Scan for the cell matching the given text and deliver its [x, y] coordinate at center. 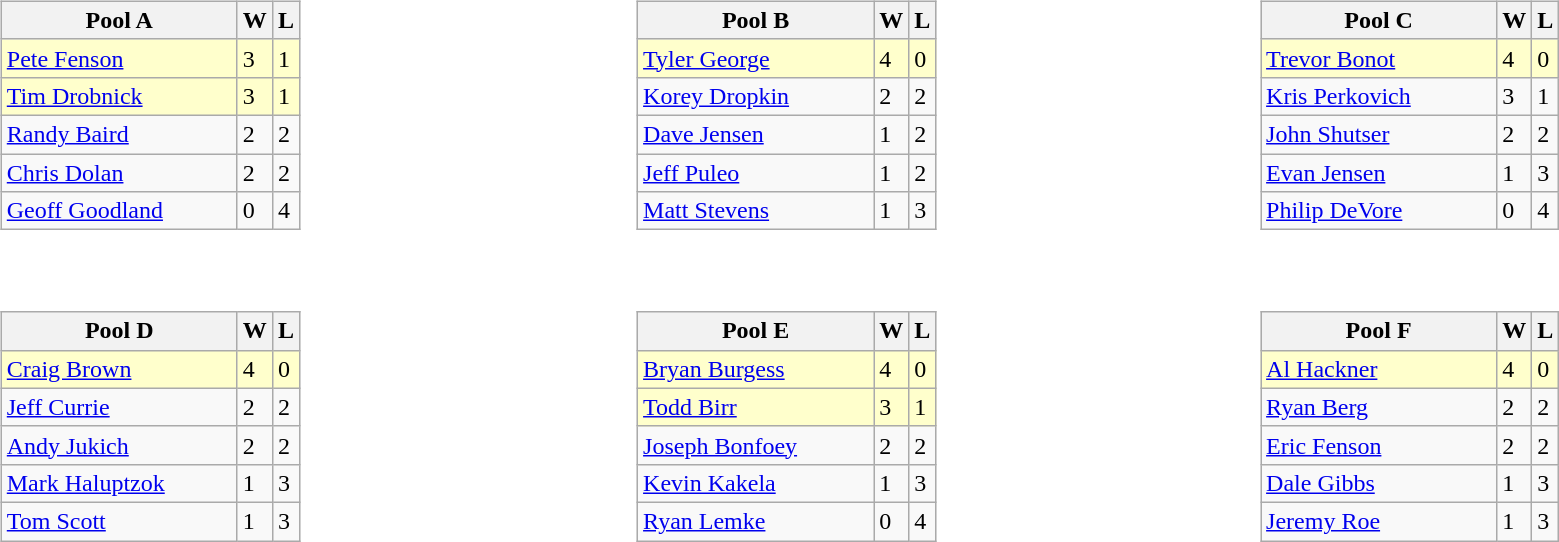
Joseph Bonfoey [756, 445]
Geoff Goodland [119, 211]
Kris Perkovich [1379, 96]
Tim Drobnick [119, 96]
Jeremy Roe [1379, 521]
Andy Jukich [119, 445]
Pete Fenson [119, 58]
Kevin Kakela [756, 483]
Al Hackner [1379, 369]
Randy Baird [119, 134]
Bryan Burgess [756, 369]
Craig Brown [119, 369]
Matt Stevens [756, 211]
Dale Gibbs [1379, 483]
Mark Haluptzok [119, 483]
Tom Scott [119, 521]
Chris Dolan [119, 173]
Jeff Currie [119, 407]
Pool B [756, 20]
Pool F [1379, 331]
Pool C [1379, 20]
John Shutser [1379, 134]
Dave Jensen [756, 134]
Trevor Bonot [1379, 58]
Tyler George [756, 58]
Jeff Puleo [756, 173]
Philip DeVore [1379, 211]
Pool E [756, 331]
Pool D [119, 331]
Korey Dropkin [756, 96]
Pool A [119, 20]
Ryan Lemke [756, 521]
Todd Birr [756, 407]
Ryan Berg [1379, 407]
Eric Fenson [1379, 445]
Evan Jensen [1379, 173]
